Provide the (X, Y) coordinate of the cell's center where the given text is located.  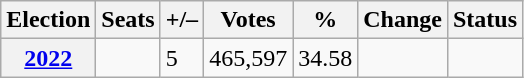
Seats (128, 20)
Votes (248, 20)
34.58 (326, 58)
Change (403, 20)
Status (484, 20)
% (326, 20)
+/– (182, 20)
Election (48, 20)
5 (182, 58)
2022 (48, 58)
465,597 (248, 58)
